For the text-containing cell, return its midpoint in [x, y] coordinate format. 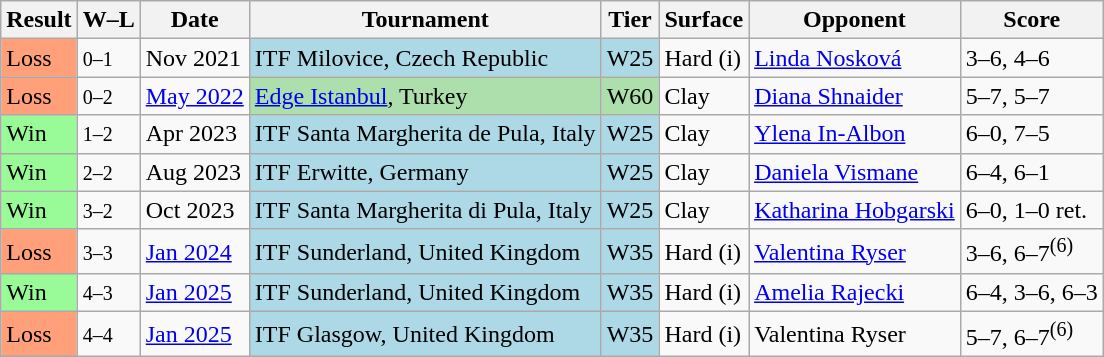
Nov 2021 [194, 58]
Opponent [855, 20]
3–6, 4–6 [1032, 58]
ITF Milovice, Czech Republic [425, 58]
0–1 [108, 58]
Ylena In-Albon [855, 134]
Linda Nosková [855, 58]
3–6, 6–7(6) [1032, 252]
Aug 2023 [194, 172]
5–7, 6–7(6) [1032, 334]
ITF Santa Margherita de Pula, Italy [425, 134]
ITF Santa Margherita di Pula, Italy [425, 210]
Score [1032, 20]
3–2 [108, 210]
ITF Erwitte, Germany [425, 172]
6–0, 1–0 ret. [1032, 210]
4–3 [108, 293]
Daniela Vismane [855, 172]
Edge Istanbul, Turkey [425, 96]
Tournament [425, 20]
1–2 [108, 134]
Amelia Rajecki [855, 293]
Oct 2023 [194, 210]
Apr 2023 [194, 134]
2–2 [108, 172]
Surface [704, 20]
Result [39, 20]
May 2022 [194, 96]
5–7, 5–7 [1032, 96]
Date [194, 20]
Katharina Hobgarski [855, 210]
W60 [630, 96]
ITF Glasgow, United Kingdom [425, 334]
6–0, 7–5 [1032, 134]
Jan 2024 [194, 252]
6–4, 3–6, 6–3 [1032, 293]
4–4 [108, 334]
Diana Shnaider [855, 96]
Tier [630, 20]
3–3 [108, 252]
6–4, 6–1 [1032, 172]
W–L [108, 20]
0–2 [108, 96]
